Return the [x, y] coordinate for the center point of the cell that contains the specified text.  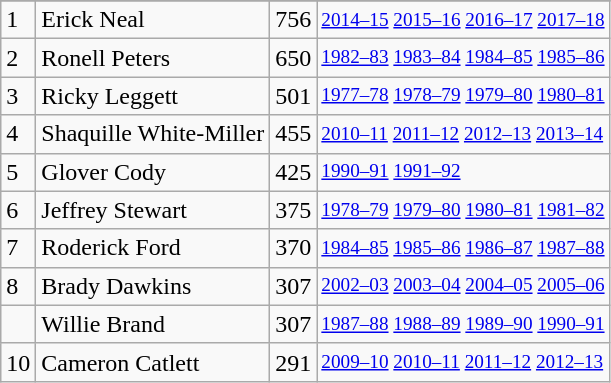
1984–85 1985–86 1986–87 1987–88 [463, 248]
455 [294, 134]
2010–11 2011–12 2012–13 2013–14 [463, 134]
1990–91 1991–92 [463, 172]
2 [18, 58]
7 [18, 248]
2009–10 2010–11 2011–12 2012–13 [463, 362]
8 [18, 286]
Jeffrey Stewart [153, 210]
Brady Dawkins [153, 286]
1987–88 1988–89 1989–90 1990–91 [463, 324]
Ricky Leggett [153, 96]
2014–15 2015–16 2016–17 2017–18 [463, 20]
Cameron Catlett [153, 362]
425 [294, 172]
1977–78 1978–79 1979–80 1980–81 [463, 96]
5 [18, 172]
10 [18, 362]
4 [18, 134]
Ronell Peters [153, 58]
2002–03 2003–04 2004–05 2005–06 [463, 286]
Roderick Ford [153, 248]
3 [18, 96]
Erick Neal [153, 20]
Shaquille White-Miller [153, 134]
1982–83 1983–84 1984–85 1985–86 [463, 58]
375 [294, 210]
6 [18, 210]
Glover Cody [153, 172]
650 [294, 58]
Willie Brand [153, 324]
291 [294, 362]
501 [294, 96]
1 [18, 20]
370 [294, 248]
1978–79 1979–80 1980–81 1981–82 [463, 210]
756 [294, 20]
